For the text-containing cell, return its midpoint in (X, Y) coordinate format. 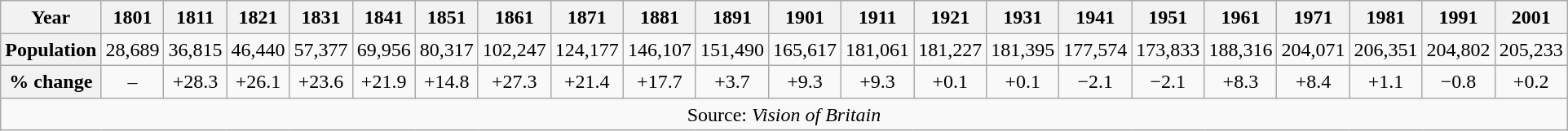
181,395 (1023, 50)
57,377 (321, 50)
– (132, 81)
151,490 (732, 50)
1921 (951, 17)
1801 (132, 17)
Year (51, 17)
1871 (587, 17)
1991 (1458, 17)
188,316 (1241, 50)
+27.3 (514, 81)
1851 (447, 17)
1881 (659, 17)
+26.1 (258, 81)
80,317 (447, 50)
1911 (877, 17)
% change (51, 81)
+8.3 (1241, 81)
+14.8 (447, 81)
Source: Vision of Britain (784, 114)
28,689 (132, 50)
1861 (514, 17)
69,956 (383, 50)
1961 (1241, 17)
1891 (732, 17)
124,177 (587, 50)
+8.4 (1313, 81)
+28.3 (196, 81)
206,351 (1386, 50)
181,061 (877, 50)
173,833 (1168, 50)
Population (51, 50)
1811 (196, 17)
46,440 (258, 50)
1971 (1313, 17)
204,802 (1458, 50)
1981 (1386, 17)
2001 (1531, 17)
1941 (1096, 17)
+1.1 (1386, 81)
181,227 (951, 50)
+21.4 (587, 81)
146,107 (659, 50)
177,574 (1096, 50)
1901 (804, 17)
205,233 (1531, 50)
36,815 (196, 50)
+17.7 (659, 81)
1841 (383, 17)
165,617 (804, 50)
1951 (1168, 17)
1821 (258, 17)
+23.6 (321, 81)
+21.9 (383, 81)
−0.8 (1458, 81)
+0.2 (1531, 81)
204,071 (1313, 50)
1931 (1023, 17)
+3.7 (732, 81)
1831 (321, 17)
102,247 (514, 50)
